Detect which cell encompasses the target text, then output its [X, Y] center coordinate. 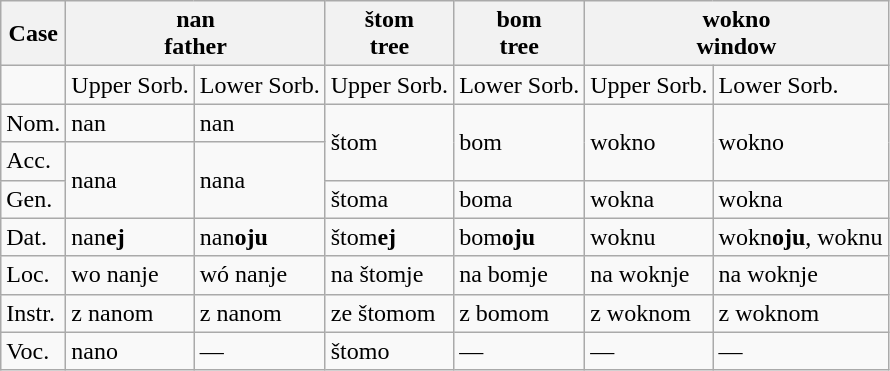
štomo [389, 351]
nanoju [260, 237]
boma [520, 199]
Voc. [34, 351]
Dat. [34, 237]
Gen. [34, 199]
Loc. [34, 275]
Acc. [34, 161]
z bomom [520, 313]
štomtree [389, 34]
ze štomom [389, 313]
bomtree [520, 34]
na bomje [520, 275]
bomoju [520, 237]
štoma [389, 199]
Nom. [34, 123]
woknowindow [736, 34]
woknoju, woknu [800, 237]
wó nanje [260, 275]
na štomje [389, 275]
woknu [649, 237]
bom [520, 142]
štomej [389, 237]
nanfather [196, 34]
Instr. [34, 313]
nano [130, 351]
nanej [130, 237]
wo nanje [130, 275]
štom [389, 142]
Case [34, 34]
